Search for the cell housing the specified text and yield its [X, Y] center coordinate. 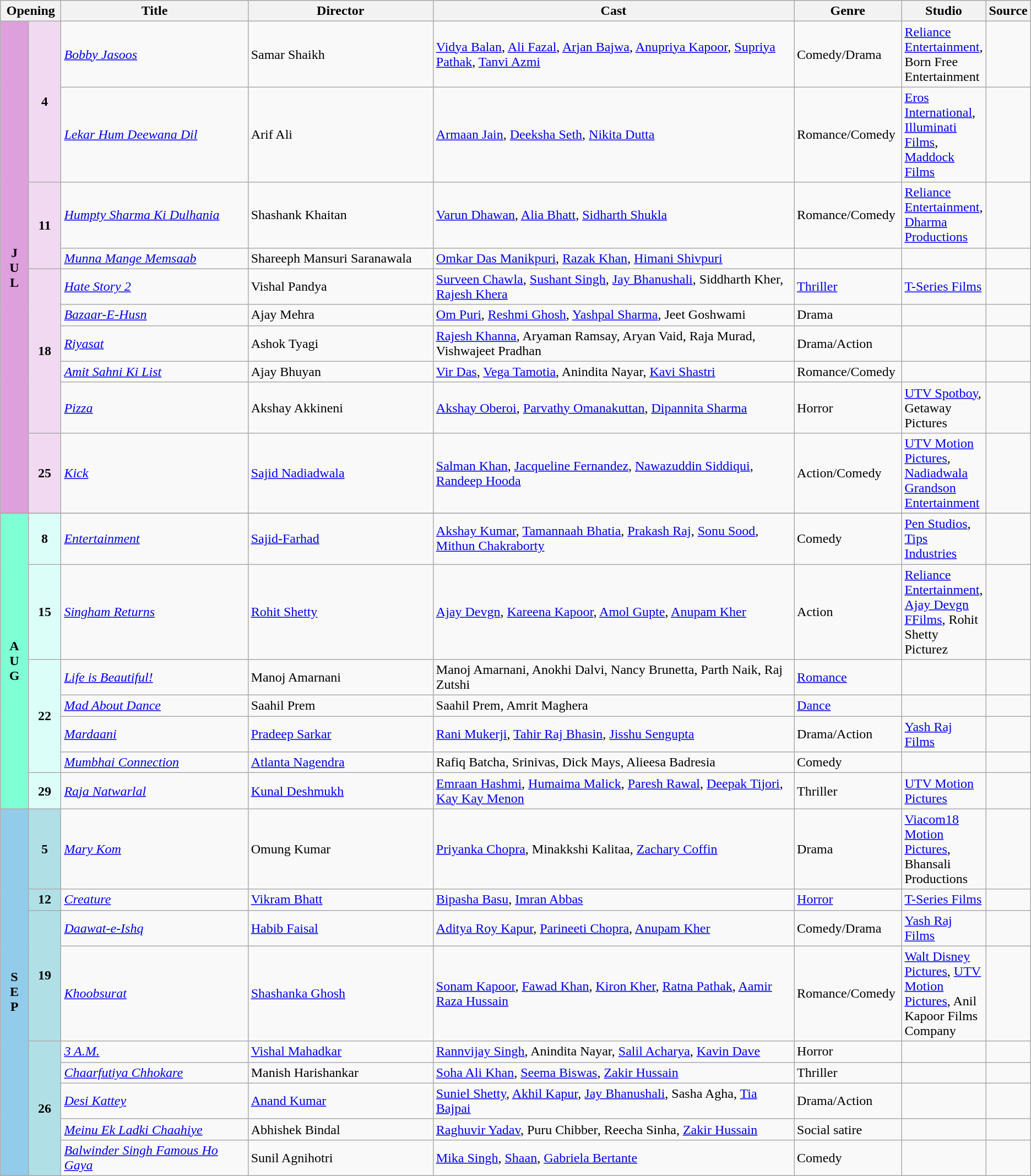
Vir Das, Vega Tamotia, Anindita Nayar, Kavi Shastri [614, 372]
Samar Shaikh [340, 54]
Chaarfutiya Chhokare [154, 1072]
Soha Ali Khan, Seema Biswas, Zakir Hussain [614, 1072]
Anand Kumar [340, 1101]
Rafiq Batcha, Srinivas, Dick Mays, Alieesa Badresia [614, 763]
Raja Natwarlal [154, 791]
Ajay Mehra [340, 315]
Shashank Khaitan [340, 215]
Manoj Amarnani, Anokhi Dalvi, Nancy Brunetta, Parth Naik, Raj Zutshi [614, 677]
Saahil Prem, Amrit Maghera [614, 706]
UTV Motion Pictures, Nadiadwala Grandson Entertainment [944, 473]
Title [154, 11]
Armaan Jain, Deeksha Seth, Nikita Dutta [614, 134]
UTV Motion Pictures [944, 791]
Kunal Deshmukh [340, 791]
15 [45, 611]
25 [45, 473]
UTV Spotboy, Getaway Pictures [944, 407]
Manoj Amarnani [340, 677]
12 [45, 900]
Humpty Sharma Ki Dulhania [154, 215]
Khoobsurat [154, 993]
Omung Kumar [340, 849]
Reliance Entertainment, Ajay Devgn FFilms, Rohit Shetty Picturez [944, 611]
Vidya Balan, Ali Fazal, Arjan Bajwa, Anupriya Kapoor, Supriya Pathak, Tanvi Azmi [614, 54]
4 [45, 102]
Akshay Akkineni [340, 407]
Abhishek Bindal [340, 1129]
Riyasat [154, 344]
Varun Dhawan, Alia Bhatt, Sidharth Shukla [614, 215]
SEP [14, 992]
AUG [14, 661]
Ashok Tyagi [340, 344]
Sajid-Farhad [340, 538]
Action/Comedy [848, 473]
Omkar Das Manikpuri, Razak Khan, Himani Shivpuri [614, 258]
Kick [154, 473]
Mary Kom [154, 849]
5 [45, 849]
Balwinder Singh Famous Ho Gaya [154, 1157]
Rani Mukerji, Tahir Raj Bhasin, Jisshu Sengupta [614, 734]
Eros International, Illuminati Films, Maddock Films [944, 134]
Aditya Roy Kapur, Parineeti Chopra, Anupam Kher [614, 928]
Habib Faisal [340, 928]
Bobby Jasoos [154, 54]
Romance [848, 677]
Priyanka Chopra, Minakkshi Kalitaa, Zachary Coffin [614, 849]
Desi Kattey [154, 1101]
Meinu Ek Ladki Chaahiye [154, 1129]
29 [45, 791]
Bazaar-E-Husn [154, 315]
Sonam Kapoor, Fawad Khan, Kiron Kher, Ratna Pathak, Aamir Raza Hussain [614, 993]
Ajay Devgn, Kareena Kapoor, Amol Gupte, Anupam Kher [614, 611]
Pradeep Sarkar [340, 734]
Atlanta Nagendra [340, 763]
Vishal Mahadkar [340, 1052]
Mad About Dance [154, 706]
Reliance Entertainment, Dharma Productions [944, 215]
Pen Studios, Tips Industries [944, 538]
Akshay Oberoi, Parvathy Omanakuttan, Dipannita Sharma [614, 407]
11 [45, 226]
Surveen Chawla, Sushant Singh, Jay Bhanushali, Siddharth Kher, Rajesh Khera [614, 286]
Raghuvir Yadav, Puru Chibber, Reecha Sinha, Zakir Hussain [614, 1129]
Social satire [848, 1129]
Mardaani [154, 734]
8 [45, 538]
Director [340, 11]
Shashanka Ghosh [340, 993]
22 [45, 716]
Creature [154, 900]
Om Puri, Reshmi Ghosh, Yashpal Sharma, Jeet Goshwami [614, 315]
Opening [31, 11]
Vikram Bhatt [340, 900]
Akshay Kumar, Tamannaah Bhatia, Prakash Raj, Sonu Sood, Mithun Chakraborty [614, 538]
Vishal Pandya [340, 286]
26 [45, 1108]
Sajid Nadiadwala [340, 473]
Mika Singh, Shaan, Gabriela Bertante [614, 1157]
Life is Beautiful! [154, 677]
Pizza [154, 407]
Emraan Hashmi, Humaima Malick, Paresh Rawal, Deepak Tijori, Kay Kay Menon [614, 791]
Cast [614, 11]
Mumbhai Connection [154, 763]
Shareeph Mansuri Saranawala [340, 258]
Suniel Shetty, Akhil Kapur, Jay Bhanushali, Sasha Agha, Tia Bajpai [614, 1101]
Rohit Shetty [340, 611]
Manish Harishankar [340, 1072]
Entertainment [154, 538]
Rannvijay Singh, Anindita Nayar, Salil Acharya, Kavin Dave [614, 1052]
Salman Khan, Jacqueline Fernandez, Nawazuddin Siddiqui, Randeep Hooda [614, 473]
Source [1008, 11]
Rajesh Khanna, Aryaman Ramsay, Aryan Vaid, Raja Murad, Vishwajeet Pradhan [614, 344]
Genre [848, 11]
Munna Mange Memsaab [154, 258]
JUL [14, 268]
Singham Returns [154, 611]
Arif Ali [340, 134]
Walt Disney Pictures, UTV Motion Pictures, Anil Kapoor Films Company [944, 993]
Reliance Entertainment, Born Free Entertainment [944, 54]
Hate Story 2 [154, 286]
Viacom18 Motion Pictures, Bhansali Productions [944, 849]
Sunil Agnihotri [340, 1157]
3 A.M. [154, 1052]
Lekar Hum Deewana Dil [154, 134]
Bipasha Basu, Imran Abbas [614, 900]
Amit Sahni Ki List [154, 372]
18 [45, 351]
Studio [944, 11]
Ajay Bhuyan [340, 372]
Daawat-e-Ishq [154, 928]
Dance [848, 706]
Action [848, 611]
Saahil Prem [340, 706]
19 [45, 976]
